Return [X, Y] of the center of cell containing provided text 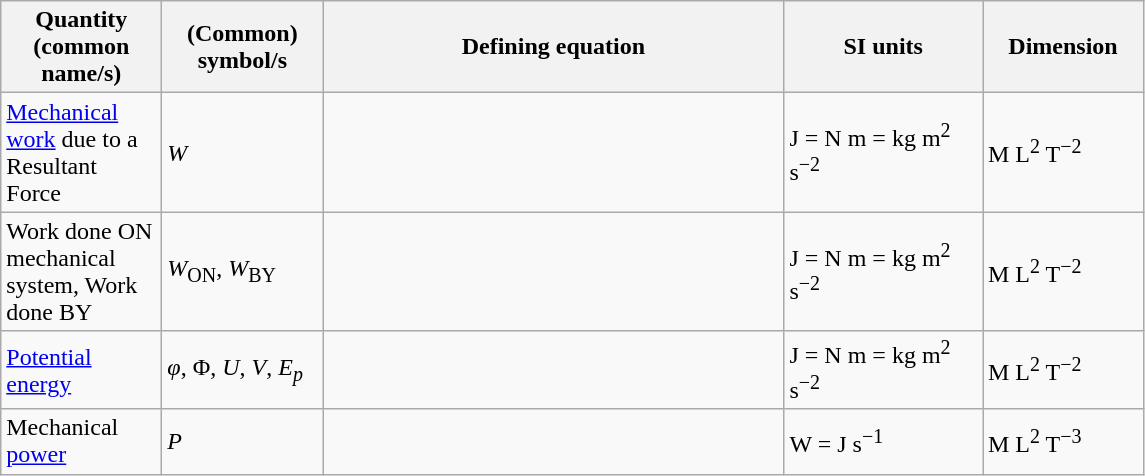
Defining equation [554, 47]
Mechanical work due to a Resultant Force [82, 152]
(Common) symbol/s [242, 47]
Quantity (common name/s) [82, 47]
Mechanical power [82, 442]
M L2 T−3 [1062, 442]
W [242, 152]
P [242, 442]
Potential energy [82, 370]
φ, Φ, U, V, Ep [242, 370]
Dimension [1062, 47]
Work done ON mechanical system, Work done BY [82, 272]
W = J s−1 [884, 442]
WON, WBY [242, 272]
SI units [884, 47]
